Scan for the cell matching the given text and deliver its (x, y) coordinate at center. 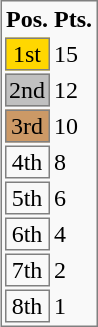
3rd (28, 126)
1st (28, 54)
2nd (28, 90)
Pts. (74, 19)
6th (28, 234)
Pos. (28, 19)
4th (28, 162)
1 (74, 306)
5th (28, 198)
8th (28, 306)
6 (74, 198)
2 (74, 270)
7th (28, 270)
4 (74, 234)
12 (74, 90)
8 (74, 162)
15 (74, 54)
10 (74, 126)
